Output the [X, Y] coordinate of the center of the cell containing the given text.  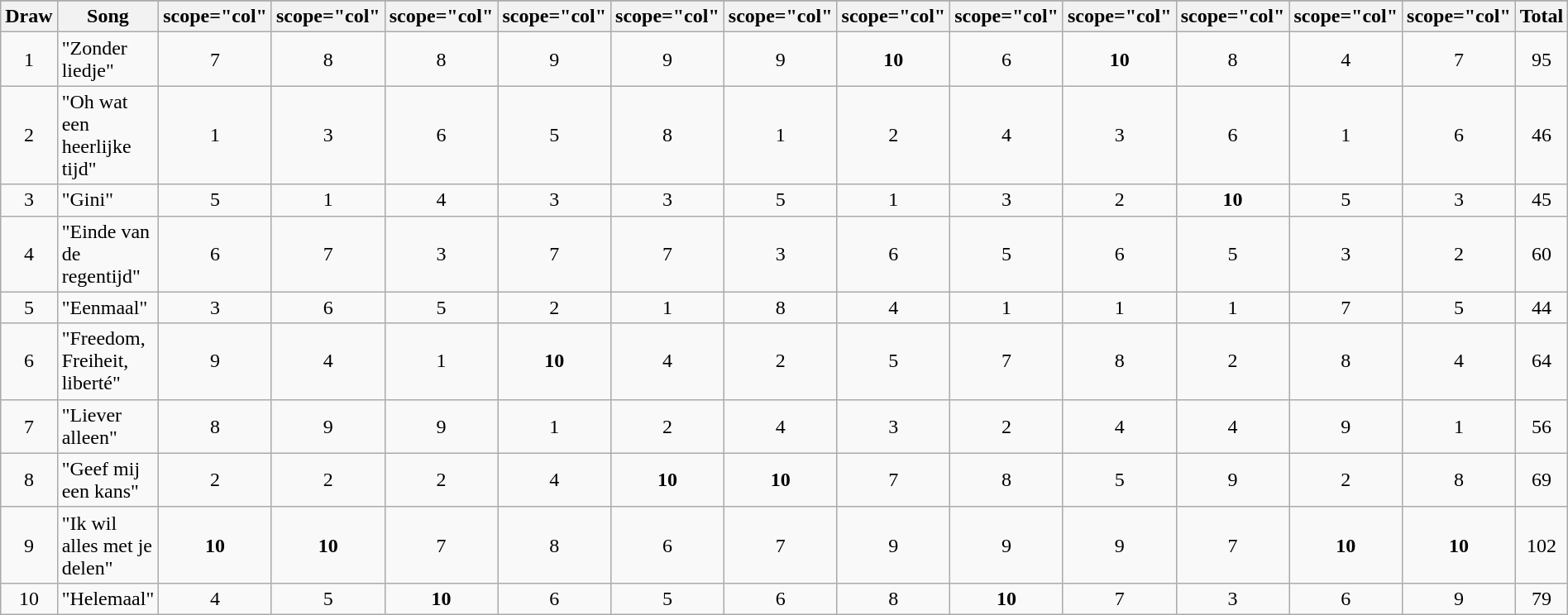
45 [1542, 200]
95 [1542, 60]
Draw [29, 17]
"Eenmaal" [108, 307]
"Oh wat een heerlijke tijd" [108, 136]
64 [1542, 361]
Song [108, 17]
"Geef mij een kans" [108, 479]
69 [1542, 479]
102 [1542, 545]
44 [1542, 307]
"Einde van de regentijd" [108, 254]
"Ik wil alles met je delen" [108, 545]
60 [1542, 254]
"Helemaal" [108, 598]
"Zonder liedje" [108, 60]
56 [1542, 427]
Total [1542, 17]
79 [1542, 598]
"Liever alleen" [108, 427]
46 [1542, 136]
"Freedom, Freiheit, liberté" [108, 361]
"Gini" [108, 200]
